From the cell containing the given text, extract its center point as [x, y] coordinate. 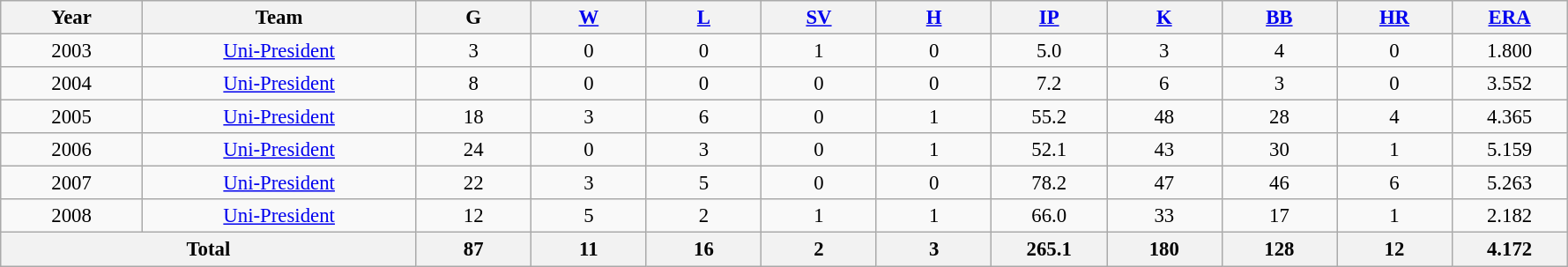
K [1165, 18]
5.263 [1509, 183]
1.800 [1509, 51]
28 [1280, 117]
2007 [72, 183]
2008 [72, 216]
2005 [72, 117]
17 [1280, 216]
30 [1280, 150]
Year [72, 18]
Team [279, 18]
18 [474, 117]
BB [1280, 18]
33 [1165, 216]
7.2 [1049, 84]
5.0 [1049, 51]
4.172 [1509, 249]
180 [1165, 249]
2003 [72, 51]
W [589, 18]
52.1 [1049, 150]
47 [1165, 183]
55.2 [1049, 117]
128 [1280, 249]
4.365 [1509, 117]
24 [474, 150]
87 [474, 249]
L [703, 18]
48 [1165, 117]
3.552 [1509, 84]
2006 [72, 150]
22 [474, 183]
5.159 [1509, 150]
8 [474, 84]
46 [1280, 183]
SV [820, 18]
265.1 [1049, 249]
2004 [72, 84]
16 [703, 249]
11 [589, 249]
HR [1394, 18]
G [474, 18]
Total [208, 249]
66.0 [1049, 216]
2.182 [1509, 216]
H [934, 18]
78.2 [1049, 183]
IP [1049, 18]
43 [1165, 150]
ERA [1509, 18]
